From the cell containing the given text, extract its center point as [x, y] coordinate. 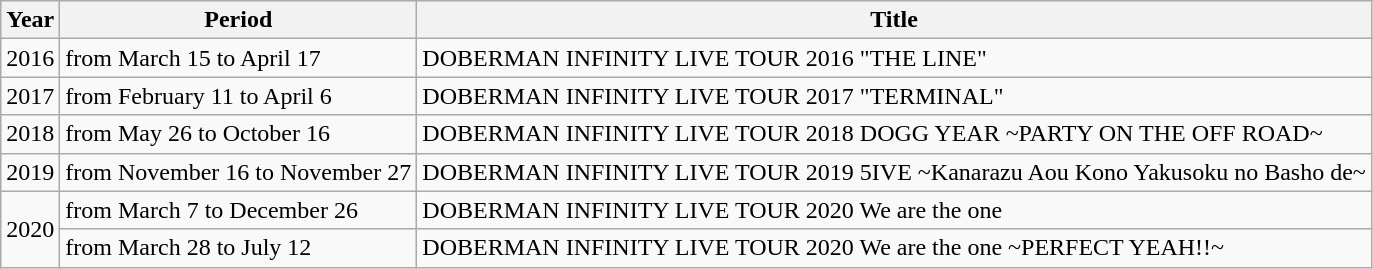
from March 28 to July 12 [238, 248]
from November 16 to November 27 [238, 172]
DOBERMAN INFINITY LIVE TOUR 2020 We are the one [894, 210]
from March 15 to April 17 [238, 58]
DOBERMAN INFINITY LIVE TOUR 2017 "TERMINAL" [894, 96]
2019 [30, 172]
2017 [30, 96]
from May 26 to October 16 [238, 134]
from March 7 to December 26 [238, 210]
DOBERMAN INFINITY LIVE TOUR 2016 "THE LINE" [894, 58]
DOBERMAN INFINITY LIVE TOUR 2019 5IVE ~Kanarazu Aou Kono Yakusoku no Basho de~ [894, 172]
2016 [30, 58]
Year [30, 20]
Title [894, 20]
Period [238, 20]
DOBERMAN INFINITY LIVE TOUR 2020 We are the one ~PERFECT YEAH!!~ [894, 248]
from February 11 to April 6 [238, 96]
2020 [30, 229]
DOBERMAN INFINITY LIVE TOUR 2018 DOGG YEAR ~PARTY ON THE OFF ROAD~ [894, 134]
2018 [30, 134]
